For the text-containing cell, return its midpoint in [x, y] coordinate format. 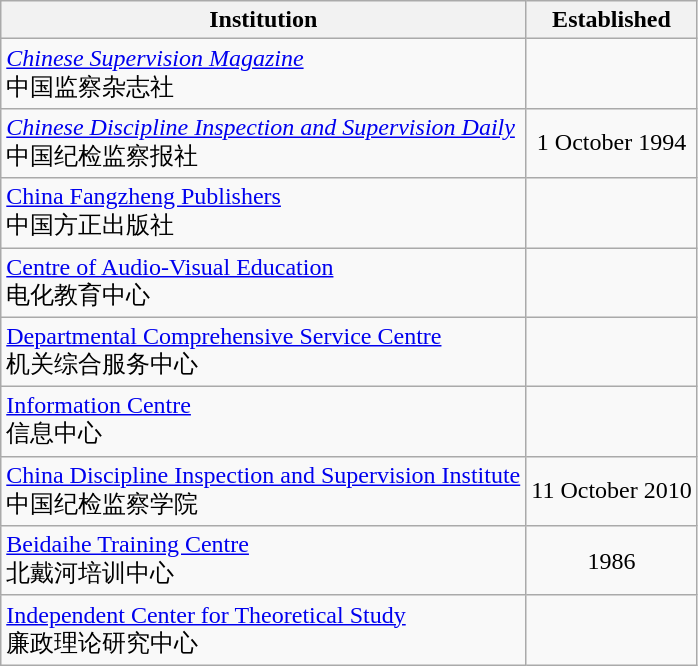
Institution [264, 20]
1986 [612, 561]
Chinese Discipline Inspection and Supervision Daily中国纪检监察报社 [264, 143]
Independent Center for Theoretical Study廉政理论研究中心 [264, 630]
Chinese Supervision Magazine中国监察杂志社 [264, 74]
11 October 2010 [612, 491]
Departmental Comprehensive Service Centre机关综合服务中心 [264, 352]
Beidaihe Training Centre北戴河培训中心 [264, 561]
China Discipline Inspection and Supervision Institute中国纪检监察学院 [264, 491]
1 October 1994 [612, 143]
Established [612, 20]
China Fangzheng Publishers中国方正出版社 [264, 213]
Information Centre信息中心 [264, 422]
Centre of Audio-Visual Education电化教育中心 [264, 283]
